Search for the cell housing the specified text and yield its [x, y] center coordinate. 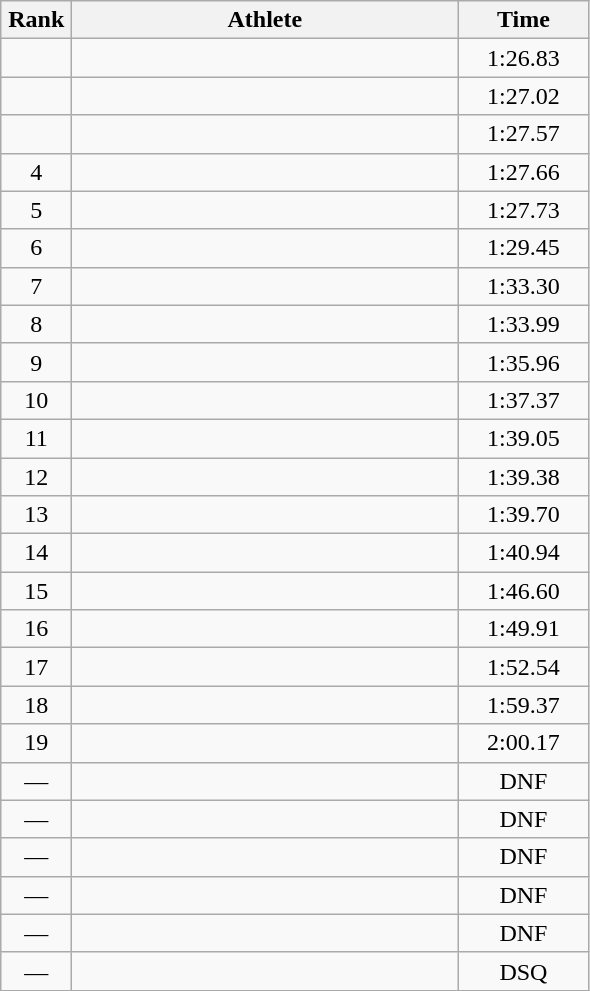
12 [36, 477]
1:46.60 [524, 591]
Time [524, 20]
Rank [36, 20]
1:35.96 [524, 362]
1:39.05 [524, 438]
1:33.30 [524, 286]
Athlete [265, 20]
1:37.37 [524, 400]
5 [36, 210]
9 [36, 362]
7 [36, 286]
17 [36, 667]
18 [36, 705]
1:52.54 [524, 667]
14 [36, 553]
1:49.91 [524, 629]
6 [36, 248]
11 [36, 438]
1:27.57 [524, 134]
16 [36, 629]
1:40.94 [524, 553]
1:27.73 [524, 210]
13 [36, 515]
1:59.37 [524, 705]
1:39.38 [524, 477]
8 [36, 324]
15 [36, 591]
2:00.17 [524, 743]
1:26.83 [524, 58]
4 [36, 172]
DSQ [524, 971]
1:27.02 [524, 96]
1:27.66 [524, 172]
1:39.70 [524, 515]
10 [36, 400]
1:33.99 [524, 324]
1:29.45 [524, 248]
19 [36, 743]
